For the text-containing cell, return its midpoint in (X, Y) coordinate format. 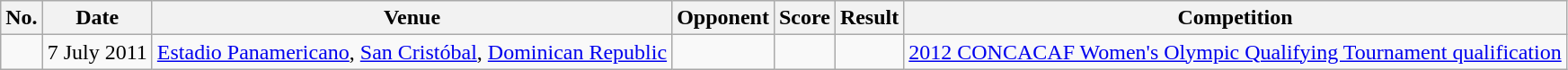
No. (22, 18)
Estadio Panamericano, San Cristóbal, Dominican Republic (412, 52)
7 July 2011 (97, 52)
2012 CONCACAF Women's Olympic Qualifying Tournament qualification (1235, 52)
Opponent (723, 18)
Score (804, 18)
Date (97, 18)
Competition (1235, 18)
Result (869, 18)
Venue (412, 18)
